Return (x, y) of the center of cell containing provided text 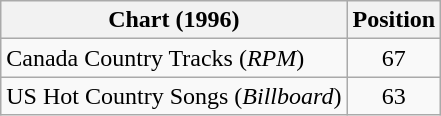
63 (394, 96)
Chart (1996) (174, 20)
Position (394, 20)
US Hot Country Songs (Billboard) (174, 96)
Canada Country Tracks (RPM) (174, 58)
67 (394, 58)
